Output the [X, Y] coordinate of the center of the cell containing the given text.  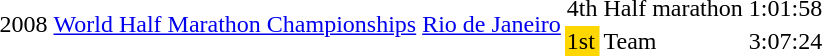
Team [673, 41]
1st [582, 41]
